Determine the (X, Y) coordinate at the center of the cell enclosing the given text.  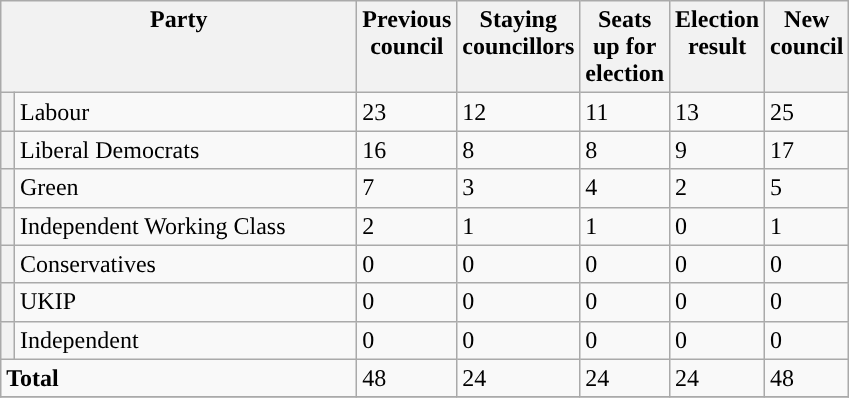
5 (807, 188)
Election result (718, 47)
9 (718, 150)
Independent Working Class (185, 226)
Green (185, 188)
11 (625, 112)
Independent (185, 340)
Conservatives (185, 264)
4 (625, 188)
3 (518, 188)
Liberal Democrats (185, 150)
Total (179, 378)
UKIP (185, 302)
7 (407, 188)
Labour (185, 112)
New council (807, 47)
13 (718, 112)
17 (807, 150)
25 (807, 112)
12 (518, 112)
Previous council (407, 47)
Party (179, 47)
Seats up for election (625, 47)
Staying councillors (518, 47)
16 (407, 150)
23 (407, 112)
